For the text-containing cell, return its midpoint in (X, Y) coordinate format. 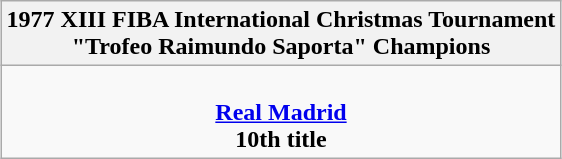
Real Madrid10th title (281, 112)
1977 XIII FIBA International Christmas Tournament"Trofeo Raimundo Saporta" Champions (281, 34)
